Determine the [x, y] coordinate at the center of the cell enclosing the given text.  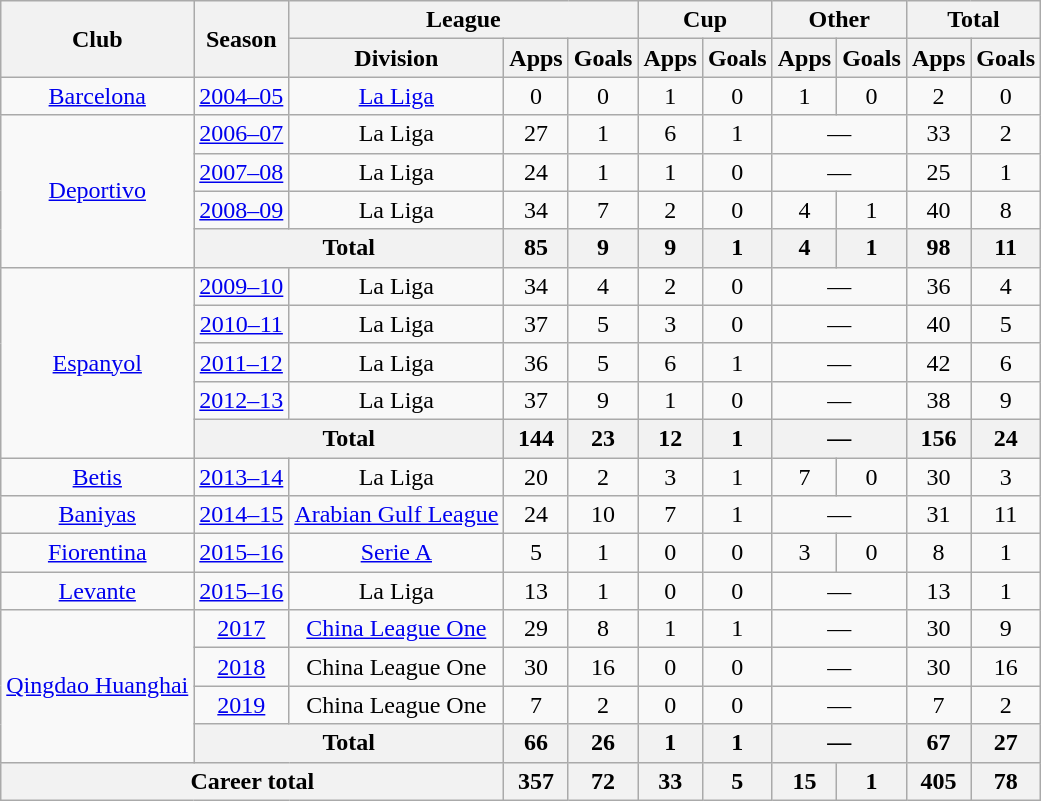
Espanyol [98, 362]
85 [536, 248]
2018 [242, 667]
29 [536, 629]
357 [536, 781]
98 [938, 248]
2011–12 [242, 362]
78 [1006, 781]
Cup [705, 20]
2010–11 [242, 324]
2014–15 [242, 515]
2008–09 [242, 210]
10 [603, 515]
League [464, 20]
2019 [242, 705]
Other [839, 20]
144 [536, 438]
2009–10 [242, 286]
72 [603, 781]
Season [242, 39]
Barcelona [98, 96]
38 [938, 400]
156 [938, 438]
2007–08 [242, 172]
12 [670, 438]
67 [938, 743]
2017 [242, 629]
Qingdao Huanghai [98, 686]
2012–13 [242, 400]
15 [804, 781]
25 [938, 172]
Serie A [396, 553]
Club [98, 39]
Division [396, 58]
23 [603, 438]
Fiorentina [98, 553]
Betis [98, 477]
2006–07 [242, 134]
Levante [98, 591]
42 [938, 362]
26 [603, 743]
Deportivo [98, 191]
2004–05 [242, 96]
31 [938, 515]
Career total [252, 781]
405 [938, 781]
2013–14 [242, 477]
66 [536, 743]
20 [536, 477]
Baniyas [98, 515]
Arabian Gulf League [396, 515]
